Determine the [x, y] coordinate at the center of the cell enclosing the given text.  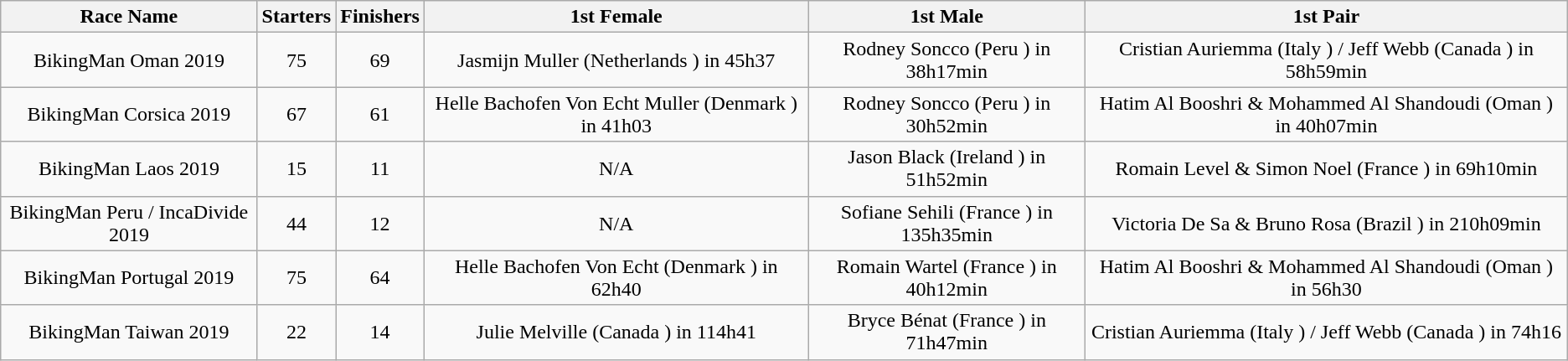
44 [297, 223]
Romain Wartel (France ) in 40h12min [946, 278]
BikingMan Peru / IncaDivide 2019 [129, 223]
Hatim Al Booshri & Mohammed Al Shandoudi (Oman ) in 40h07min [1327, 114]
Race Name [129, 17]
67 [297, 114]
64 [380, 278]
Hatim Al Booshri & Mohammed Al Shandoudi (Oman ) in 56h30 [1327, 278]
Victoria De Sa & Bruno Rosa (Brazil ) in 210h09min [1327, 223]
Jason Black (Ireland ) in 51h52min [946, 169]
Cristian Auriemma (Italy ) / Jeff Webb (Canada ) in 74h16 [1327, 332]
1st Pair [1327, 17]
1st Female [616, 17]
22 [297, 332]
14 [380, 332]
Romain Level & Simon Noel (France ) in 69h10min [1327, 169]
Helle Bachofen Von Echt (Denmark ) in 62h40 [616, 278]
11 [380, 169]
Cristian Auriemma (Italy ) / Jeff Webb (Canada ) in 58h59min [1327, 60]
BikingMan Oman 2019 [129, 60]
Rodney Soncco (Peru ) in 38h17min [946, 60]
Starters [297, 17]
Julie Melville (Canada ) in 114h41 [616, 332]
15 [297, 169]
BikingMan Portugal 2019 [129, 278]
61 [380, 114]
Rodney Soncco (Peru ) in 30h52min [946, 114]
BikingMan Taiwan 2019 [129, 332]
Finishers [380, 17]
69 [380, 60]
BikingMan Corsica 2019 [129, 114]
Sofiane Sehili (France ) in 135h35min [946, 223]
BikingMan Laos 2019 [129, 169]
Helle Bachofen Von Echt Muller (Denmark ) in 41h03 [616, 114]
1st Male [946, 17]
12 [380, 223]
Jasmijn Muller (Netherlands ) in 45h37 [616, 60]
Bryce Bénat (France ) in 71h47min [946, 332]
